Pinpoint the cell where the given text exists, returning its (X, Y) midpoint coordinate. 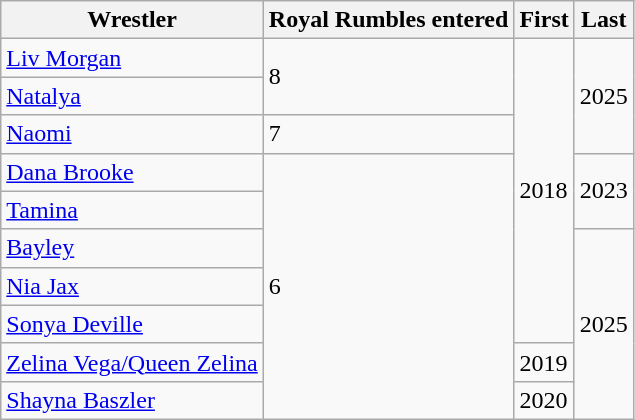
Shayna Baszler (132, 400)
Bayley (132, 248)
Tamina (132, 210)
7 (388, 134)
Last (604, 20)
2018 (544, 191)
Royal Rumbles entered (388, 20)
2019 (544, 362)
Zelina Vega/Queen Zelina (132, 362)
8 (388, 77)
Naomi (132, 134)
Liv Morgan (132, 58)
Nia Jax (132, 286)
First (544, 20)
6 (388, 286)
Natalya (132, 96)
2020 (544, 400)
2023 (604, 191)
Wrestler (132, 20)
Dana Brooke (132, 172)
Sonya Deville (132, 324)
